Search for the cell housing the specified text and yield its (X, Y) center coordinate. 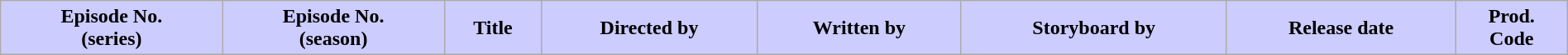
Episode No.(season) (333, 28)
Storyboard by (1093, 28)
Release date (1341, 28)
Episode No.(series) (112, 28)
Directed by (650, 28)
Prod.Code (1512, 28)
Written by (858, 28)
Title (493, 28)
